Find where the given text appears and provide that cell's center as (x, y) coordinate. 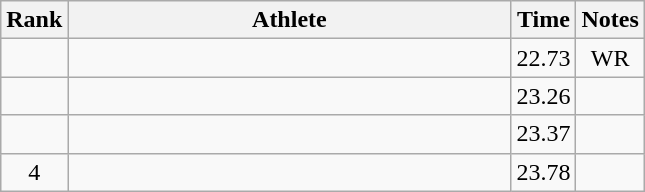
23.37 (544, 134)
WR (610, 58)
Athlete (290, 20)
23.26 (544, 96)
22.73 (544, 58)
4 (34, 172)
Notes (610, 20)
Rank (34, 20)
23.78 (544, 172)
Time (544, 20)
